Find where the given text appears and provide that cell's center as (x, y) coordinate. 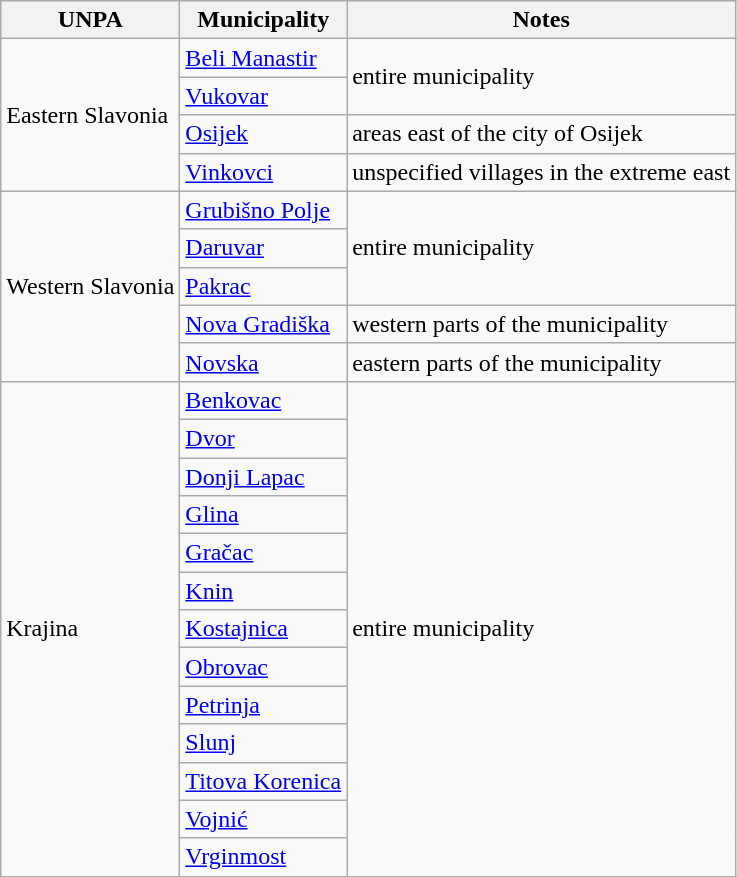
Kostajnica (264, 629)
Vukovar (264, 96)
Glina (264, 515)
Novska (264, 362)
Slunj (264, 743)
areas east of the city of Osijek (542, 134)
Municipality (264, 20)
Gračac (264, 553)
Dvor (264, 438)
Donji Lapac (264, 477)
Beli Manastir (264, 58)
eastern parts of the municipality (542, 362)
Benkovac (264, 400)
Knin (264, 591)
Petrinja (264, 705)
Vinkovci (264, 172)
Titova Korenica (264, 781)
unspecified villages in the extreme east (542, 172)
Notes (542, 20)
Osijek (264, 134)
Vrginmost (264, 857)
western parts of the municipality (542, 324)
Western Slavonia (90, 286)
Nova Gradiška (264, 324)
Vojnić (264, 819)
Krajina (90, 628)
UNPA (90, 20)
Grubišno Polje (264, 210)
Daruvar (264, 248)
Pakrac (264, 286)
Obrovac (264, 667)
Eastern Slavonia (90, 115)
